Output the (X, Y) coordinate of the center of the cell containing the given text.  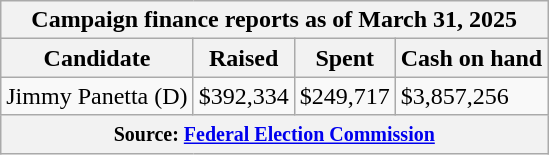
Source: Federal Election Commission (274, 134)
Candidate (97, 58)
$249,717 (344, 96)
$392,334 (244, 96)
Jimmy Panetta (D) (97, 96)
Spent (344, 58)
Campaign finance reports as of March 31, 2025 (274, 20)
$3,857,256 (471, 96)
Cash on hand (471, 58)
Raised (244, 58)
